Pinpoint the cell where the given text exists, returning its [X, Y] midpoint coordinate. 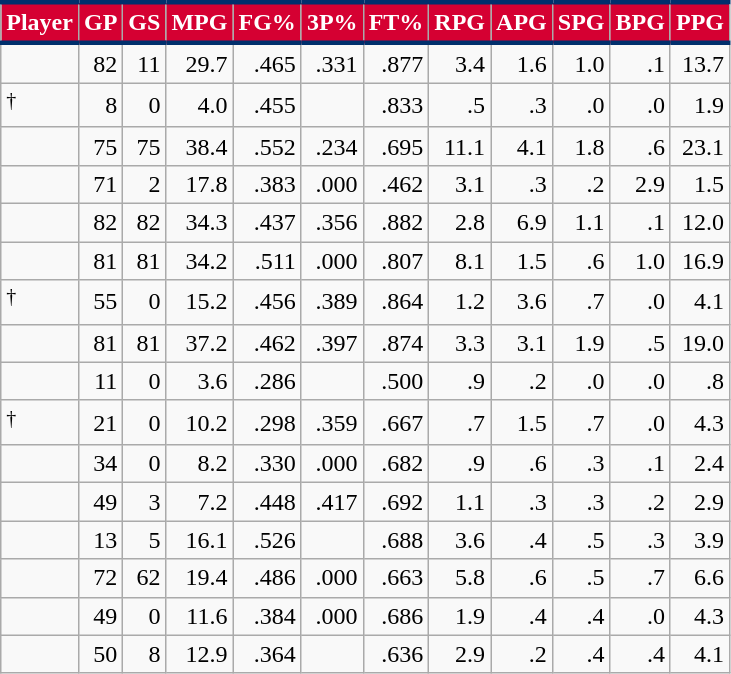
8.1 [460, 261]
GP [100, 22]
.682 [396, 464]
.636 [396, 654]
.455 [267, 106]
11.6 [200, 616]
.437 [267, 223]
34.3 [200, 223]
21 [100, 422]
PPG [700, 22]
.330 [267, 464]
3.9 [700, 540]
3.3 [460, 343]
29.7 [200, 63]
6.6 [700, 578]
.298 [267, 422]
.877 [396, 63]
BPG [640, 22]
2.8 [460, 223]
.384 [267, 616]
.692 [396, 502]
23.1 [700, 146]
13 [100, 540]
.383 [267, 184]
.486 [267, 578]
62 [144, 578]
55 [100, 302]
.864 [396, 302]
50 [100, 654]
8.2 [200, 464]
.807 [396, 261]
RPG [460, 22]
.417 [332, 502]
16.9 [700, 261]
.8 [700, 381]
FG% [267, 22]
2 [144, 184]
.874 [396, 343]
71 [100, 184]
FT% [396, 22]
3P% [332, 22]
.882 [396, 223]
2.4 [700, 464]
19.0 [700, 343]
1.8 [581, 146]
15.2 [200, 302]
MPG [200, 22]
17.8 [200, 184]
.663 [396, 578]
SPG [581, 22]
7.2 [200, 502]
3.4 [460, 63]
.511 [267, 261]
6.9 [522, 223]
37.2 [200, 343]
.688 [396, 540]
11.1 [460, 146]
16.1 [200, 540]
5 [144, 540]
.331 [332, 63]
5.8 [460, 578]
.456 [267, 302]
34 [100, 464]
10.2 [200, 422]
.397 [332, 343]
.286 [267, 381]
13.7 [700, 63]
.667 [396, 422]
34.2 [200, 261]
.364 [267, 654]
3 [144, 502]
GS [144, 22]
1.6 [522, 63]
.833 [396, 106]
38.4 [200, 146]
.686 [396, 616]
.448 [267, 502]
.695 [396, 146]
.526 [267, 540]
Player [40, 22]
19.4 [200, 578]
.389 [332, 302]
12.0 [700, 223]
.356 [332, 223]
1.2 [460, 302]
.552 [267, 146]
.359 [332, 422]
APG [522, 22]
12.9 [200, 654]
72 [100, 578]
.500 [396, 381]
4.0 [200, 106]
.234 [332, 146]
.465 [267, 63]
